Identify which cell holds the provided text, then report its [X, Y] central coordinate. 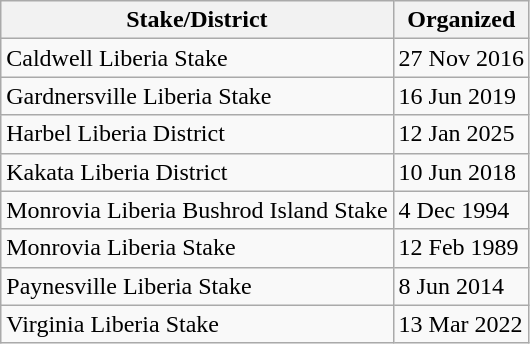
Monrovia Liberia Bushrod Island Stake [197, 210]
Gardnersville Liberia Stake [197, 96]
Organized [461, 20]
13 Mar 2022 [461, 324]
Virginia Liberia Stake [197, 324]
10 Jun 2018 [461, 172]
27 Nov 2016 [461, 58]
12 Jan 2025 [461, 134]
Caldwell Liberia Stake [197, 58]
Kakata Liberia District [197, 172]
8 Jun 2014 [461, 286]
4 Dec 1994 [461, 210]
12 Feb 1989 [461, 248]
16 Jun 2019 [461, 96]
Stake/District [197, 20]
Harbel Liberia District [197, 134]
Monrovia Liberia Stake [197, 248]
Paynesville Liberia Stake [197, 286]
